Search for the cell housing the specified text and yield its [x, y] center coordinate. 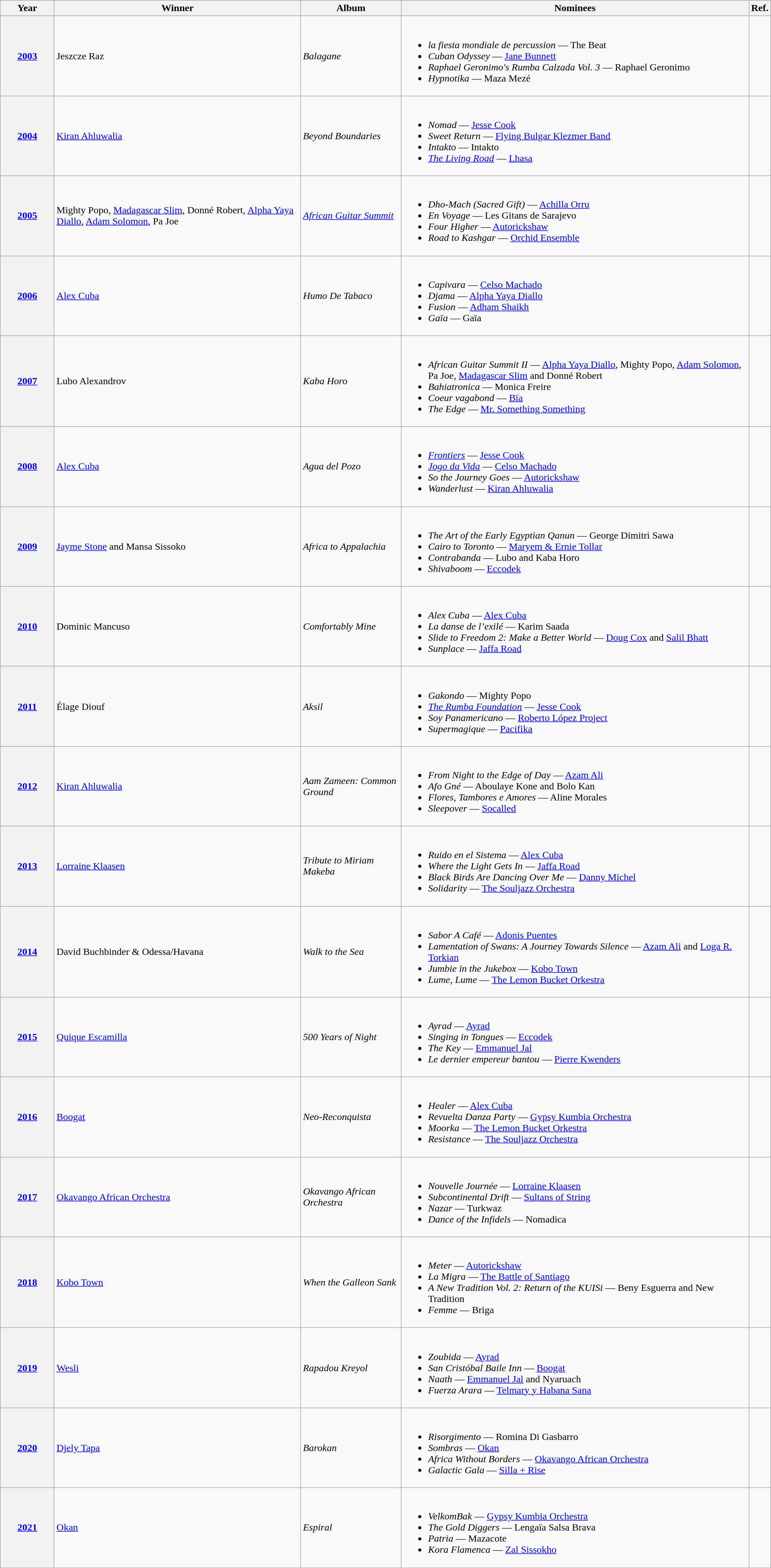
2009 [27, 546]
Beyond Boundaries [351, 136]
Aam Zameen: Common Ground [351, 786]
Quique Escamilla [178, 1037]
2005 [27, 216]
Kaba Horo [351, 381]
2012 [27, 786]
Healer — Alex CubaRevuelta Danza Party — Gypsy Kumbia OrchestraMoorka — The Lemon Bucket OrkestraResistance — The Souljazz Orchestra [575, 1117]
Winner [178, 8]
Risorgimento — Romina Di GasbarroSombras — OkanAfrica Without Borders — Okavango African OrchestraGalactic Gala — Silla + Rise [575, 1448]
Comfortably Mine [351, 626]
Boogat [178, 1117]
2021 [27, 1528]
2007 [27, 381]
Zoubida — AyradSan Cristóbal Baile Inn — BoogatNaath — Emmanuel Jal and NyaruachFuerza Arara — Telmary y Habana Sana [575, 1368]
Ruido en el Sistema — Alex CubaWhere the Light Gets In — Jaffa RoadBlack Birds Are Dancing Over Me — Danny MichelSolidarity — The Souljazz Orchestra [575, 866]
Year [27, 8]
When the Galleon Sank [351, 1282]
Kobo Town [178, 1282]
Jeszcze Raz [178, 56]
2020 [27, 1448]
Album [351, 8]
2010 [27, 626]
VelkomBak — Gypsy Kumbia OrchestraThe Gold Diggers — Lengaïa Salsa BravaPatria — MazacoteKora Flamenca — Zal Sissokho [575, 1528]
Tribute to Miriam Makeba [351, 866]
Agua del Pozo [351, 467]
Africa to Appalachia [351, 546]
Nouvelle Journée — Lorraine KlaasenSubcontinental Drift — Sultans of StringNazar — TurkwazDance of the Infidels — Nomadica [575, 1197]
2016 [27, 1117]
2013 [27, 866]
2019 [27, 1368]
Gakondo — Mighty PopoThe Rumba Foundation — Jesse CookSoy Panamericano — Roberto López ProjectSupermagique — Pacifika [575, 706]
Nomad — Jesse CookSweet Return — Flying Bulgar Klezmer BandIntakto — IntaktoThe Living Road — Lhasa [575, 136]
2014 [27, 951]
Barokan [351, 1448]
Élage Diouf [178, 706]
Neo-Reconquista [351, 1117]
Dominic Mancuso [178, 626]
2003 [27, 56]
Mighty Popo, Madagascar Slim, Donné Robert, Alpha Yaya Diallo, Adam Solomon, Pa Joe [178, 216]
2004 [27, 136]
African Guitar Summit [351, 216]
Rapadou Kreyol [351, 1368]
Alex Cuba — Alex CubaLa danse de l’exilé — Karim SaadaSlide to Freedom 2: Make a Better World — Doug Cox and Salil BhattSunplace — Jaffa Road [575, 626]
Wesli [178, 1368]
2008 [27, 467]
Nominees [575, 8]
Dho-Mach (Sacred Gift) — Achilla OrruEn Voyage — Les Gitans de SarajevoFour Higher — AutorickshawRoad to Kashgar — Orchid Ensemble [575, 216]
Meter — AutorickshawLa Migra — The Battle of SantiagoA New Tradition Vol. 2: Return of the KUISi — Beny Esguerra and New TraditionFemme — Briga [575, 1282]
David Buchbinder & Odessa/Havana [178, 951]
Espiral [351, 1528]
Capivara — Celso MachadoDjama — Alpha Yaya DialloFusion — Adham ShaikhGaïa — Gaïa [575, 296]
2011 [27, 706]
2017 [27, 1197]
Djely Tapa [178, 1448]
Ayrad — AyradSinging in Tongues — EccodekThe Key — Emmanuel JalLe dernier empereur bantou — Pierre Kwenders [575, 1037]
Lorraine Klaasen [178, 866]
Aksil [351, 706]
The Art of the Early Egyptian Qanun — George Dimitri SawaCairo to Toronto — Maryem & Ernie TollarContrabanda — Lubo and Kaba HoroShivaboom — Eccodek [575, 546]
Balagane [351, 56]
From Night to the Edge of Day — Azam AliAfo Gné — Aboulaye Kone and Bolo KanFlores, Tambores e Amores — Aline MoralesSleepover — Socalled [575, 786]
Lubo Alexandrov [178, 381]
Walk to the Sea [351, 951]
500 Years of Night [351, 1037]
Ref. [759, 8]
Humo De Tabaco [351, 296]
Okan [178, 1528]
Frontiers — Jesse CookJogo da Vida — Celso MachadoSo the Journey Goes — AutorickshawWanderlust — Kiran Ahluwalia [575, 467]
2018 [27, 1282]
2015 [27, 1037]
Jayme Stone and Mansa Sissoko [178, 546]
2006 [27, 296]
